Find where the given text appears and provide that cell's center as [X, Y] coordinate. 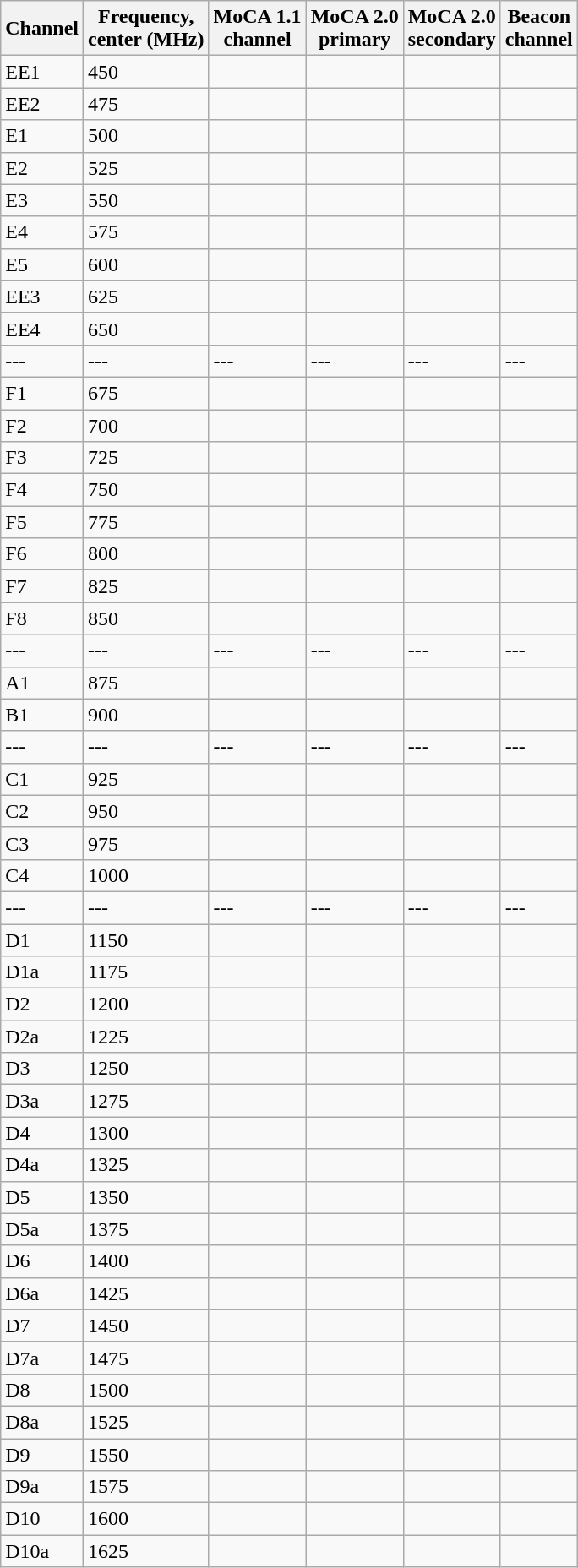
1400 [147, 1261]
E2 [42, 168]
D1a [42, 972]
E4 [42, 232]
500 [147, 136]
C3 [42, 843]
F7 [42, 586]
1500 [147, 1390]
1350 [147, 1197]
1000 [147, 875]
850 [147, 618]
F4 [42, 490]
A1 [42, 683]
1225 [147, 1037]
D2a [42, 1037]
775 [147, 522]
D7 [42, 1326]
625 [147, 297]
1175 [147, 972]
E5 [42, 264]
F2 [42, 425]
950 [147, 811]
550 [147, 200]
1375 [147, 1229]
1575 [147, 1487]
D4 [42, 1133]
1200 [147, 1004]
1250 [147, 1069]
1150 [147, 940]
Frequency, center (MHz) [147, 29]
1475 [147, 1358]
750 [147, 490]
F1 [42, 393]
825 [147, 586]
D8 [42, 1390]
D2 [42, 1004]
Channel [42, 29]
F8 [42, 618]
D3 [42, 1069]
D3a [42, 1101]
575 [147, 232]
D5 [42, 1197]
925 [147, 779]
475 [147, 104]
650 [147, 329]
EE1 [42, 72]
975 [147, 843]
C2 [42, 811]
D9 [42, 1454]
MoCA 1.1 channel [257, 29]
C1 [42, 779]
675 [147, 393]
F5 [42, 522]
725 [147, 458]
D10a [42, 1551]
D4a [42, 1165]
900 [147, 715]
D7a [42, 1358]
1600 [147, 1519]
1450 [147, 1326]
B1 [42, 715]
D6a [42, 1293]
F3 [42, 458]
1325 [147, 1165]
875 [147, 683]
E3 [42, 200]
525 [147, 168]
1550 [147, 1454]
F6 [42, 554]
EE3 [42, 297]
D10 [42, 1519]
800 [147, 554]
600 [147, 264]
C4 [42, 875]
1625 [147, 1551]
1525 [147, 1422]
1425 [147, 1293]
D9a [42, 1487]
MoCA 2.0 primary [355, 29]
1300 [147, 1133]
1275 [147, 1101]
450 [147, 72]
700 [147, 425]
Beacon channel [539, 29]
D8a [42, 1422]
D1 [42, 940]
D5a [42, 1229]
D6 [42, 1261]
EE4 [42, 329]
MoCA 2.0 secondary [451, 29]
E1 [42, 136]
EE2 [42, 104]
